Capture the cell that displays the provided text and extract its [X, Y] central coordinate. 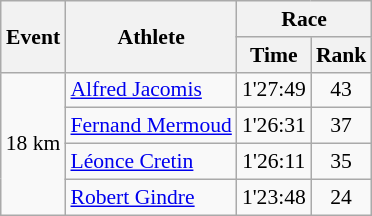
Robert Gindre [150, 197]
Athlete [150, 36]
43 [342, 90]
1'27:49 [274, 90]
24 [342, 197]
Race [304, 19]
Rank [342, 55]
35 [342, 162]
Alfred Jacomis [150, 90]
37 [342, 126]
Time [274, 55]
Fernand Mermoud [150, 126]
Event [34, 36]
18 km [34, 143]
1'23:48 [274, 197]
1'26:11 [274, 162]
1'26:31 [274, 126]
Léonce Cretin [150, 162]
